Return the (X, Y) coordinate for the center point of the cell that contains the specified text.  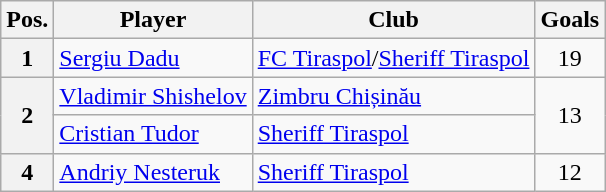
Pos. (28, 20)
Sergiu Dadu (153, 58)
13 (570, 115)
Goals (570, 20)
19 (570, 58)
Andriy Nesteruk (153, 172)
Cristian Tudor (153, 134)
Vladimir Shishelov (153, 96)
2 (28, 115)
12 (570, 172)
Club (394, 20)
1 (28, 58)
FC Tiraspol/Sheriff Tiraspol (394, 58)
4 (28, 172)
Player (153, 20)
Zimbru Chișinău (394, 96)
